Return the [X, Y] coordinate for the center point of the cell that contains the specified text.  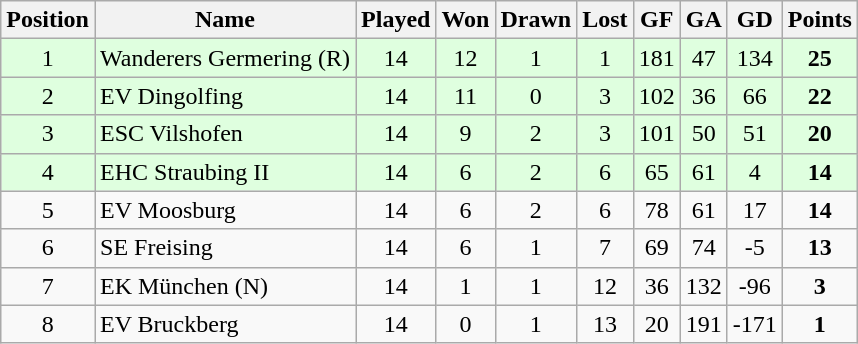
132 [704, 286]
134 [754, 58]
-5 [754, 248]
51 [754, 134]
EK München (N) [224, 286]
65 [656, 172]
74 [704, 248]
Lost [605, 20]
17 [754, 210]
5 [48, 210]
101 [656, 134]
Drawn [536, 20]
47 [704, 58]
Played [396, 20]
EV Moosburg [224, 210]
SE Freising [224, 248]
11 [466, 96]
Wanderers Germering (R) [224, 58]
ESC Vilshofen [224, 134]
-171 [754, 324]
EV Dingolfing [224, 96]
69 [656, 248]
9 [466, 134]
-96 [754, 286]
25 [820, 58]
66 [754, 96]
8 [48, 324]
102 [656, 96]
22 [820, 96]
GF [656, 20]
Points [820, 20]
Name [224, 20]
Won [466, 20]
EHC Straubing II [224, 172]
GD [754, 20]
Position [48, 20]
191 [704, 324]
181 [656, 58]
GA [704, 20]
78 [656, 210]
EV Bruckberg [224, 324]
50 [704, 134]
